Locate the cell with the specified text and output its [x, y] center coordinate. 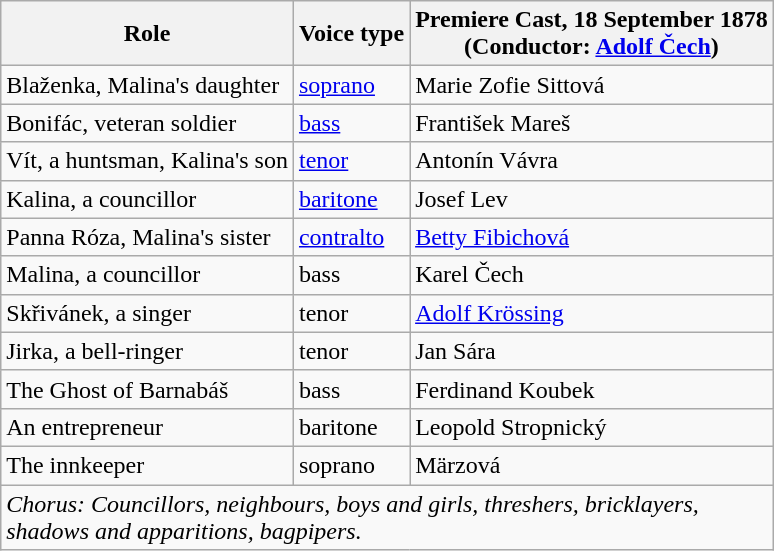
The innkeeper [148, 465]
Kalina, a councillor [148, 199]
Antonín Vávra [592, 161]
Bonifác, veteran soldier [148, 123]
Jirka, a bell-ringer [148, 351]
Skřivánek, a singer [148, 313]
Vít, a huntsman, Kalina's son [148, 161]
František Mareš [592, 123]
Panna Róza, Malina's sister [148, 237]
Blaženka, Malina's daughter [148, 85]
Voice type [351, 34]
Chorus: Councillors, neighbours, boys and girls, threshers, bricklayers,shadows and apparitions, bagpipers. [387, 516]
Role [148, 34]
Jan Sára [592, 351]
Josef Lev [592, 199]
Ferdinand Koubek [592, 389]
Märzová [592, 465]
Adolf Krössing [592, 313]
An entrepreneur [148, 427]
contralto [351, 237]
Marie Zofie Sittová [592, 85]
Karel Čech [592, 275]
Premiere Cast, 18 September 1878(Conductor: Adolf Čech) [592, 34]
The Ghost of Barnabáš [148, 389]
Leopold Stropnický [592, 427]
Betty Fibichová [592, 237]
Malina, a councillor [148, 275]
